From the cell containing the given text, extract its center point as (X, Y) coordinate. 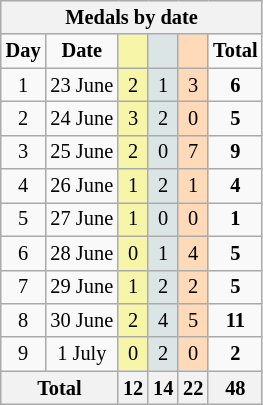
12 (133, 388)
26 June (82, 186)
22 (193, 388)
29 June (82, 287)
27 June (82, 219)
30 June (82, 320)
Date (82, 51)
25 June (82, 152)
1 July (82, 354)
Day (24, 51)
23 June (82, 85)
11 (235, 320)
Medals by date (132, 17)
48 (235, 388)
14 (163, 388)
24 June (82, 118)
28 June (82, 253)
8 (24, 320)
